Capture the cell that displays the provided text and extract its [x, y] central coordinate. 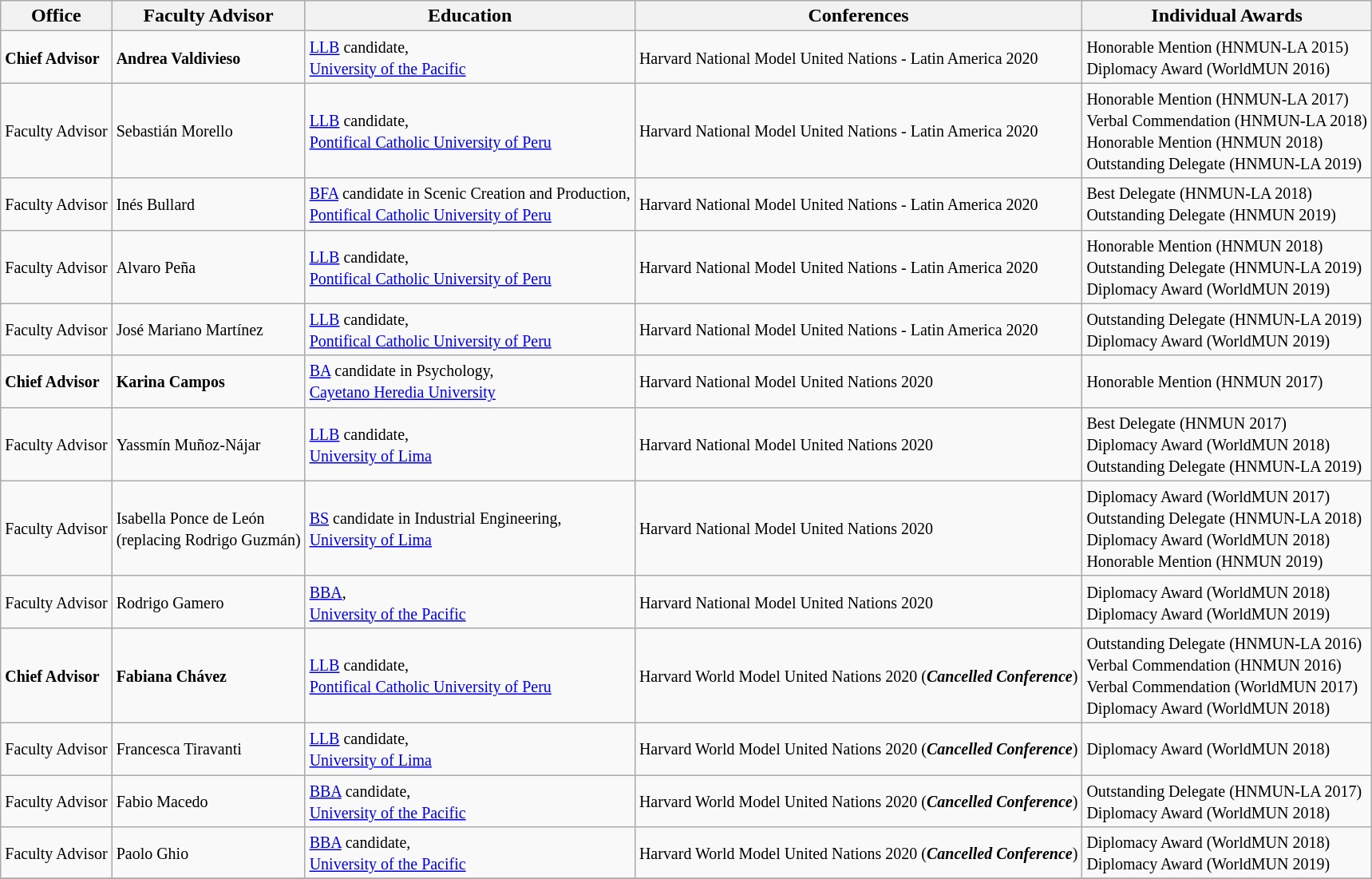
José Mariano Martínez [208, 329]
Fabiana Chávez [208, 675]
Isabella Ponce de León(replacing Rodrigo Guzmán) [208, 529]
BS candidate in Industrial Engineering, University of Lima [469, 529]
Karina Campos [208, 382]
Honorable Mention (HNMUN-LA 2015)Diplomacy Award (WorldMUN 2016) [1228, 57]
Alvaro Peña [208, 267]
Inés Bullard [208, 204]
Honorable Mention (HNMUN 2017) [1228, 382]
Yassmín Muñoz-Nájar [208, 444]
Best Delegate (HNMUN 2017)Diplomacy Award (WorldMUN 2018)Outstanding Delegate (HNMUN-LA 2019) [1228, 444]
Conferences [858, 16]
Honorable Mention (HNMUN-LA 2017)Verbal Commendation (HNMUN-LA 2018)Honorable Mention (HNMUN 2018)Outstanding Delegate (HNMUN-LA 2019) [1228, 131]
Office [56, 16]
Francesca Tiravanti [208, 749]
Fabio Macedo [208, 800]
Outstanding Delegate (HNMUN-LA 2017)Diplomacy Award (WorldMUN 2018) [1228, 800]
LLB candidate, University of the Pacific [469, 57]
Outstanding Delegate (HNMUN-LA 2019)Diplomacy Award (WorldMUN 2019) [1228, 329]
Education [469, 16]
Best Delegate (HNMUN-LA 2018)Outstanding Delegate (HNMUN 2019) [1228, 204]
BA candidate in Psychology, Cayetano Heredia University [469, 382]
Outstanding Delegate (HNMUN-LA 2016)Verbal Commendation (HNMUN 2016)Verbal Commendation (WorldMUN 2017)Diplomacy Award (WorldMUN 2018) [1228, 675]
Honorable Mention (HNMUN 2018)Outstanding Delegate (HNMUN-LA 2019)Diplomacy Award (WorldMUN 2019) [1228, 267]
Paolo Ghio [208, 853]
Rodrigo Gamero [208, 602]
Diplomacy Award (WorldMUN 2018) [1228, 749]
Sebastián Morello [208, 131]
BBA, University of the Pacific [469, 602]
BFA candidate in Scenic Creation and Production, Pontifical Catholic University of Peru [469, 204]
Andrea Valdivieso [208, 57]
Diplomacy Award (WorldMUN 2017)Outstanding Delegate (HNMUN-LA 2018)Diplomacy Award (WorldMUN 2018)Honorable Mention (HNMUN 2019) [1228, 529]
Individual Awards [1228, 16]
